Identify which cell holds the provided text, then report its [X, Y] central coordinate. 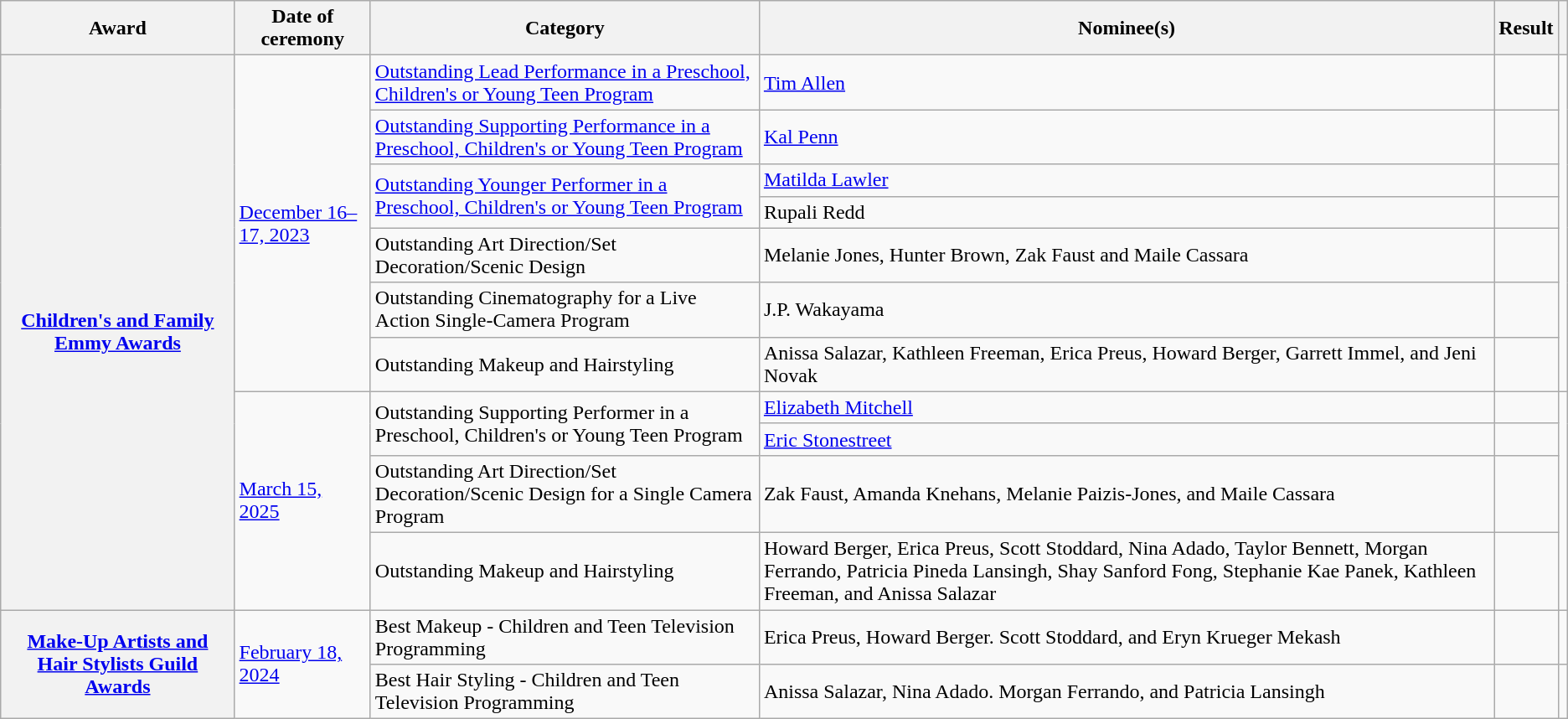
Outstanding Younger Performer in a Preschool, Children's or Young Teen Program [565, 196]
Anissa Salazar, Kathleen Freeman, Erica Preus, Howard Berger, Garrett Immel, and Jeni Novak [1126, 364]
Date of ceremony [302, 28]
December 16–17, 2023 [302, 223]
Melanie Jones, Hunter Brown, Zak Faust and Maile Cassara [1126, 255]
Outstanding Cinematography for a Live Action Single-Camera Program [565, 310]
Outstanding Art Direction/Set Decoration/Scenic Design [565, 255]
Matilda Lawler [1126, 180]
February 18, 2024 [302, 665]
Children's and Family Emmy Awards [117, 333]
Nominee(s) [1126, 28]
Award [117, 28]
Outstanding Supporting Performer in a Preschool, Children's or Young Teen Program [565, 423]
Erica Preus, Howard Berger. Scott Stoddard, and Eryn Krueger Mekash [1126, 637]
Result [1526, 28]
Anissa Salazar, Nina Adado. Morgan Ferrando, and Patricia Lansingh [1126, 692]
Outstanding Supporting Performance in a Preschool, Children's or Young Teen Program [565, 137]
Eric Stonestreet [1126, 439]
March 15, 2025 [302, 500]
Kal Penn [1126, 137]
Elizabeth Mitchell [1126, 407]
Outstanding Art Direction/Set Decoration/Scenic Design for a Single Camera Program [565, 494]
Rupali Redd [1126, 212]
Tim Allen [1126, 82]
Best Makeup - Children and Teen Television Programming [565, 637]
J.P. Wakayama [1126, 310]
Category [565, 28]
Make-Up Artists and Hair Stylists Guild Awards [117, 665]
Best Hair Styling - Children and Teen Television Programming [565, 692]
Zak Faust, Amanda Knehans, Melanie Paizis-Jones, and Maile Cassara [1126, 494]
Outstanding Lead Performance in a Preschool, Children's or Young Teen Program [565, 82]
